Find where the given text appears and provide that cell's center as (X, Y) coordinate. 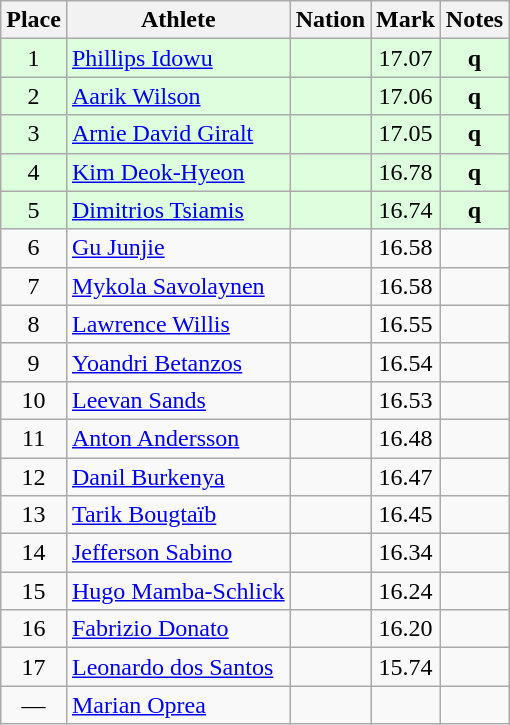
Mykola Savolaynen (178, 286)
16.34 (406, 553)
10 (34, 400)
Danil Burkenya (178, 477)
16.47 (406, 477)
Leevan Sands (178, 400)
17.07 (406, 58)
7 (34, 286)
Nation (330, 20)
17.05 (406, 134)
12 (34, 477)
Place (34, 20)
4 (34, 172)
11 (34, 438)
9 (34, 362)
16.78 (406, 172)
Phillips Idowu (178, 58)
16.24 (406, 591)
17.06 (406, 96)
5 (34, 210)
16.53 (406, 400)
16.55 (406, 324)
Yoandri Betanzos (178, 362)
Athlete (178, 20)
Leonardo dos Santos (178, 667)
8 (34, 324)
16.20 (406, 629)
Mark (406, 20)
2 (34, 96)
16.54 (406, 362)
16.48 (406, 438)
3 (34, 134)
— (34, 705)
Dimitrios Tsiamis (178, 210)
Arnie David Giralt (178, 134)
Jefferson Sabino (178, 553)
16.45 (406, 515)
16 (34, 629)
Tarik Bougtaïb (178, 515)
17 (34, 667)
6 (34, 248)
Anton Andersson (178, 438)
Hugo Mamba-Schlick (178, 591)
15 (34, 591)
Lawrence Willis (178, 324)
Kim Deok-Hyeon (178, 172)
Fabrizio Donato (178, 629)
Gu Junjie (178, 248)
Aarik Wilson (178, 96)
14 (34, 553)
13 (34, 515)
1 (34, 58)
16.74 (406, 210)
Marian Oprea (178, 705)
Notes (474, 20)
15.74 (406, 667)
